Find where the given text appears and provide that cell's center as [X, Y] coordinate. 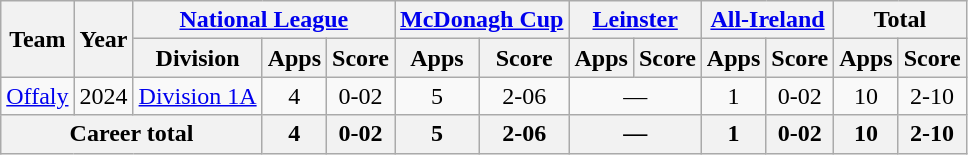
Total [900, 20]
Team [38, 39]
McDonagh Cup [482, 20]
2024 [104, 96]
Division [198, 58]
Offaly [38, 96]
All-Ireland [767, 20]
Division 1A [198, 96]
Year [104, 39]
Leinster [635, 20]
National League [264, 20]
Career total [132, 134]
